From the cell containing the given text, extract its center point as [X, Y] coordinate. 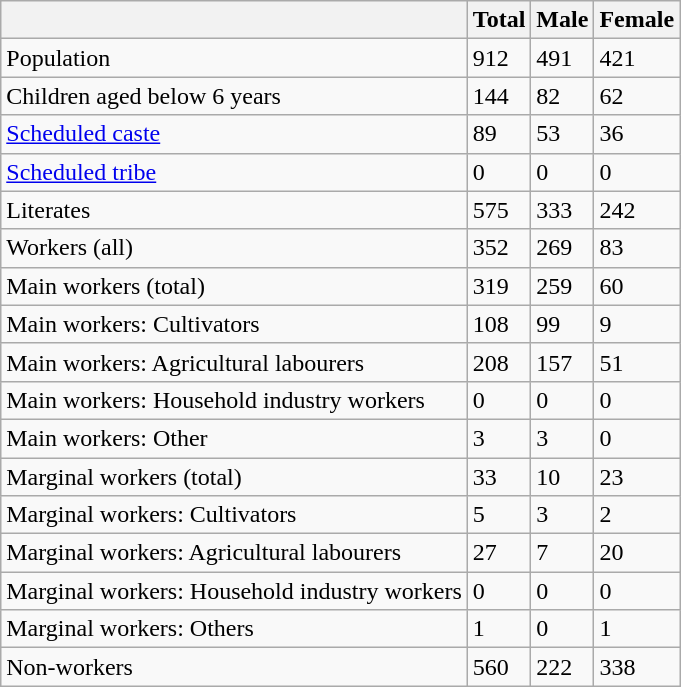
Total [499, 20]
Marginal workers: Household industry workers [234, 591]
222 [562, 667]
83 [637, 248]
333 [562, 210]
60 [637, 286]
Children aged below 6 years [234, 96]
269 [562, 248]
82 [562, 96]
Marginal workers: Agricultural labourers [234, 553]
Workers (all) [234, 248]
108 [499, 324]
Main workers (total) [234, 286]
51 [637, 362]
20 [637, 553]
Main workers: Cultivators [234, 324]
157 [562, 362]
23 [637, 477]
36 [637, 134]
352 [499, 248]
208 [499, 362]
Marginal workers: Others [234, 629]
Marginal workers (total) [234, 477]
242 [637, 210]
259 [562, 286]
Scheduled caste [234, 134]
Marginal workers: Cultivators [234, 515]
99 [562, 324]
144 [499, 96]
Non-workers [234, 667]
2 [637, 515]
89 [499, 134]
5 [499, 515]
53 [562, 134]
Main workers: Household industry workers [234, 400]
27 [499, 553]
10 [562, 477]
421 [637, 58]
319 [499, 286]
Literates [234, 210]
9 [637, 324]
62 [637, 96]
Female [637, 20]
Main workers: Other [234, 438]
575 [499, 210]
Male [562, 20]
491 [562, 58]
338 [637, 667]
Population [234, 58]
Main workers: Agricultural labourers [234, 362]
Scheduled tribe [234, 172]
560 [499, 667]
33 [499, 477]
7 [562, 553]
912 [499, 58]
